Locate the cell with the specified text and output its [x, y] center coordinate. 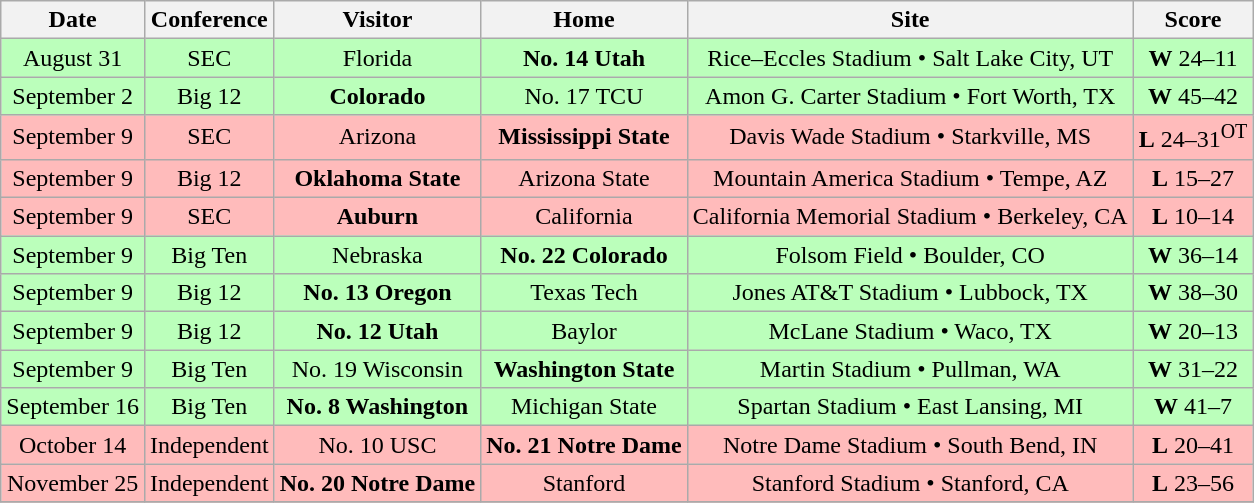
Date [73, 20]
Stanford Stadium • Stanford, CA [910, 483]
No. 8 Washington [378, 407]
Visitor [378, 20]
No. 22 Colorado [584, 255]
Jones AT&T Stadium • Lubbock, TX [910, 293]
Baylor [584, 331]
L 20–41 [1193, 445]
W 31–22 [1193, 369]
L 23–56 [1193, 483]
Home [584, 20]
Score [1193, 20]
Oklahoma State [378, 178]
No. 12 Utah [378, 331]
Folsom Field • Boulder, CO [910, 255]
No. 20 Notre Dame [378, 483]
Arizona State [584, 178]
Washington State [584, 369]
Davis Wade Stadium • Starkville, MS [910, 138]
L 15–27 [1193, 178]
No. 14 Utah [584, 58]
California Memorial Stadium • Berkeley, CA [910, 217]
September 16 [73, 407]
Michigan State [584, 407]
Mississippi State [584, 138]
Arizona [378, 138]
L 24–31OT [1193, 138]
No. 17 TCU [584, 96]
November 25 [73, 483]
W 45–42 [1193, 96]
Rice–Eccles Stadium • Salt Lake City, UT [910, 58]
W 24–11 [1193, 58]
Martin Stadium • Pullman, WA [910, 369]
Stanford [584, 483]
October 14 [73, 445]
No. 21 Notre Dame [584, 445]
W 36–14 [1193, 255]
W 20–13 [1193, 331]
McLane Stadium • Waco, TX [910, 331]
August 31 [73, 58]
Amon G. Carter Stadium • Fort Worth, TX [910, 96]
Florida [378, 58]
W 38–30 [1193, 293]
Mountain America Stadium • Tempe, AZ [910, 178]
Nebraska [378, 255]
No. 10 USC [378, 445]
Colorado [378, 96]
L 10–14 [1193, 217]
Auburn [378, 217]
Site [910, 20]
Conference [209, 20]
Spartan Stadium • East Lansing, MI [910, 407]
No. 13 Oregon [378, 293]
Notre Dame Stadium • South Bend, IN [910, 445]
Texas Tech [584, 293]
September 2 [73, 96]
California [584, 217]
W 41–7 [1193, 407]
No. 19 Wisconsin [378, 369]
